Determine the [x, y] coordinate at the center of the cell enclosing the given text.  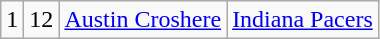
1 [12, 20]
Austin Croshere [143, 20]
12 [42, 20]
Indiana Pacers [303, 20]
